Determine the [x, y] coordinate at the center of the cell enclosing the given text.  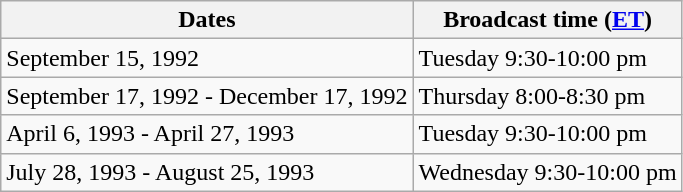
April 6, 1993 - April 27, 1993 [207, 134]
September 17, 1992 - December 17, 1992 [207, 96]
Dates [207, 20]
Thursday 8:00-8:30 pm [548, 96]
July 28, 1993 - August 25, 1993 [207, 172]
Broadcast time (ET) [548, 20]
Wednesday 9:30-10:00 pm [548, 172]
September 15, 1992 [207, 58]
